Identify which cell holds the provided text, then report its [x, y] central coordinate. 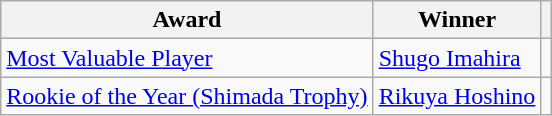
Winner [457, 20]
Award [187, 20]
Rookie of the Year (Shimada Trophy) [187, 96]
Shugo Imahira [457, 58]
Rikuya Hoshino [457, 96]
Most Valuable Player [187, 58]
